Pinpoint the cell where the given text exists, returning its [X, Y] midpoint coordinate. 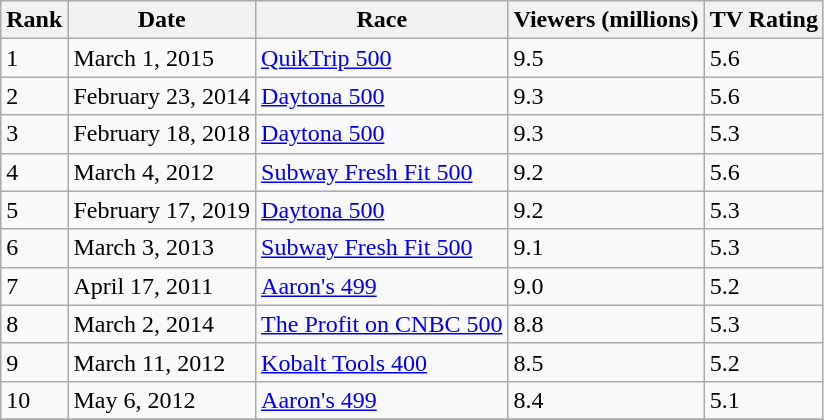
9.1 [606, 248]
9 [34, 362]
2 [34, 96]
March 3, 2013 [162, 248]
Date [162, 20]
March 2, 2014 [162, 324]
March 1, 2015 [162, 58]
7 [34, 286]
8.5 [606, 362]
9.0 [606, 286]
Viewers (millions) [606, 20]
March 4, 2012 [162, 172]
Kobalt Tools 400 [382, 362]
9.5 [606, 58]
5.1 [764, 400]
6 [34, 248]
5 [34, 210]
4 [34, 172]
10 [34, 400]
8.8 [606, 324]
8.4 [606, 400]
TV Rating [764, 20]
Race [382, 20]
February 18, 2018 [162, 134]
QuikTrip 500 [382, 58]
April 17, 2011 [162, 286]
The Profit on CNBC 500 [382, 324]
February 17, 2019 [162, 210]
May 6, 2012 [162, 400]
March 11, 2012 [162, 362]
1 [34, 58]
3 [34, 134]
8 [34, 324]
Rank [34, 20]
February 23, 2014 [162, 96]
